Capture the cell that displays the provided text and extract its (X, Y) central coordinate. 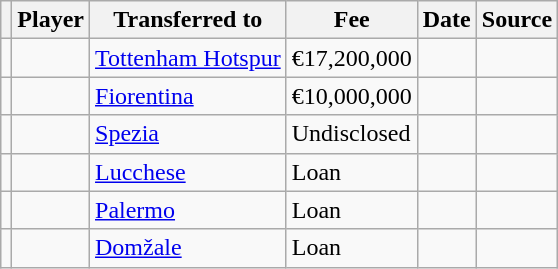
€17,200,000 (352, 58)
Palermo (188, 210)
Transferred to (188, 20)
Source (516, 20)
Spezia (188, 134)
Fiorentina (188, 96)
€10,000,000 (352, 96)
Domžale (188, 248)
Tottenham Hotspur (188, 58)
Player (51, 20)
Date (446, 20)
Undisclosed (352, 134)
Fee (352, 20)
Lucchese (188, 172)
